From the cell containing the given text, extract its center point as (x, y) coordinate. 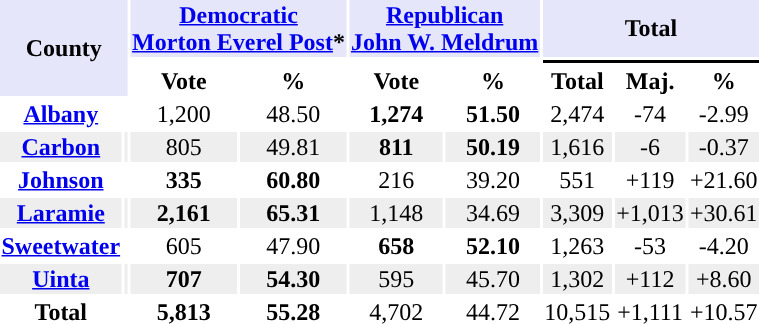
Carbon (61, 147)
1,263 (578, 246)
+30.61 (724, 213)
216 (396, 180)
RepublicanJohn W. Meldrum (444, 28)
45.70 (493, 279)
-53 (650, 246)
65.31 (293, 213)
1,200 (184, 114)
2,474 (578, 114)
-4.20 (724, 246)
Laramie (61, 213)
-0.37 (724, 147)
51.50 (493, 114)
54.30 (293, 279)
551 (578, 180)
658 (396, 246)
3,309 (578, 213)
-74 (650, 114)
DemocraticMorton Everel Post* (239, 28)
595 (396, 279)
49.81 (293, 147)
Albany (61, 114)
805 (184, 147)
1,302 (578, 279)
1,274 (396, 114)
52.10 (493, 246)
+8.60 (724, 279)
605 (184, 246)
1,148 (396, 213)
Johnson (61, 180)
Uinta (61, 279)
39.20 (493, 180)
+1,013 (650, 213)
811 (396, 147)
+112 (650, 279)
48.50 (293, 114)
-2.99 (724, 114)
707 (184, 279)
335 (184, 180)
34.69 (493, 213)
60.80 (293, 180)
+21.60 (724, 180)
-6 (650, 147)
County (64, 48)
Maj. (650, 81)
+119 (650, 180)
1,616 (578, 147)
Sweetwater (61, 246)
2,161 (184, 213)
50.19 (493, 147)
47.90 (293, 246)
